Search for the cell housing the specified text and yield its (X, Y) center coordinate. 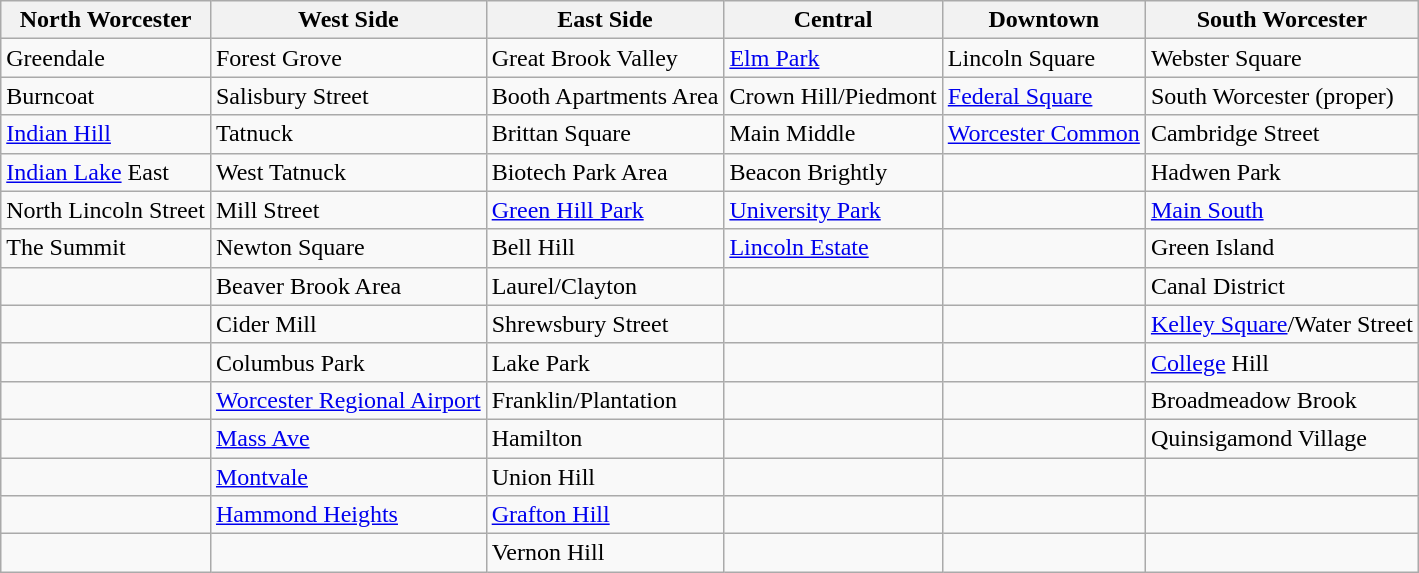
Lincoln Square (1044, 58)
Indian Hill (106, 134)
Green Hill Park (605, 210)
Shrewsbury Street (605, 324)
Lake Park (605, 362)
Forest Grove (348, 58)
Greendale (106, 58)
Crown Hill/Piedmont (833, 96)
South Worcester (proper) (1282, 96)
College Hill (1282, 362)
Columbus Park (348, 362)
Salisbury Street (348, 96)
Main South (1282, 210)
Indian Lake East (106, 172)
Worcester Regional Airport (348, 400)
Webster Square (1282, 58)
Federal Square (1044, 96)
Beaver Brook Area (348, 286)
Newton Square (348, 248)
North Lincoln Street (106, 210)
Montvale (348, 477)
Hadwen Park (1282, 172)
Tatnuck (348, 134)
Mass Ave (348, 438)
Vernon Hill (605, 553)
Main Middle (833, 134)
Grafton Hill (605, 515)
Lincoln Estate (833, 248)
Mill Street (348, 210)
University Park (833, 210)
Laurel/Clayton (605, 286)
Booth Apartments Area (605, 96)
Hamilton (605, 438)
The Summit (106, 248)
Franklin/Plantation (605, 400)
Beacon Brightly (833, 172)
Broadmeadow Brook (1282, 400)
Brittan Square (605, 134)
Elm Park (833, 58)
Green Island (1282, 248)
Kelley Square/Water Street (1282, 324)
Cider Mill (348, 324)
East Side (605, 20)
Downtown (1044, 20)
Central (833, 20)
South Worcester (1282, 20)
Great Brook Valley (605, 58)
North Worcester (106, 20)
Canal District (1282, 286)
Biotech Park Area (605, 172)
Worcester Common (1044, 134)
Union Hill (605, 477)
Quinsigamond Village (1282, 438)
Hammond Heights (348, 515)
Bell Hill (605, 248)
West Tatnuck (348, 172)
Burncoat (106, 96)
West Side (348, 20)
Cambridge Street (1282, 134)
